Pinpoint the cell where the given text exists, returning its [x, y] midpoint coordinate. 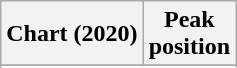
Peakposition [189, 34]
Chart (2020) [72, 34]
